From the cell containing the given text, extract its center point as (X, Y) coordinate. 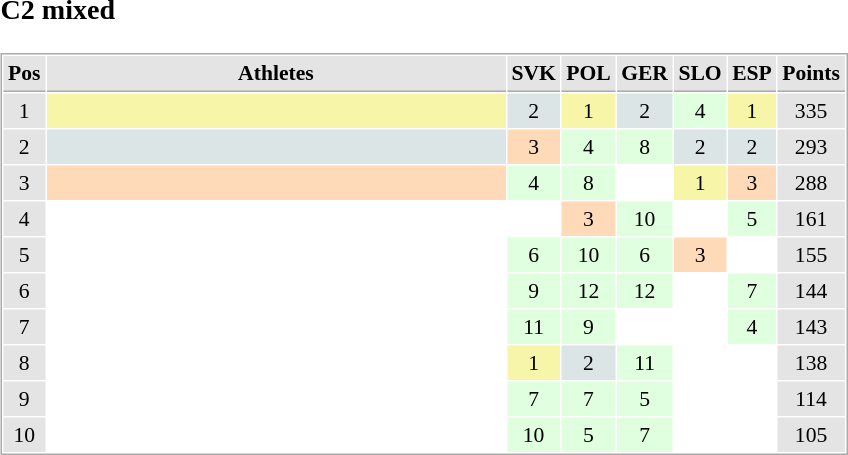
155 (812, 255)
SVK (534, 75)
161 (812, 219)
114 (812, 399)
138 (812, 363)
143 (812, 327)
Points (812, 75)
105 (812, 435)
335 (812, 111)
SLO (700, 75)
293 (812, 147)
POL (588, 75)
288 (812, 183)
Athletes (276, 75)
144 (812, 291)
ESP (752, 75)
GER (645, 75)
Pos (24, 75)
